Pinpoint the cell where the given text exists, returning its [x, y] midpoint coordinate. 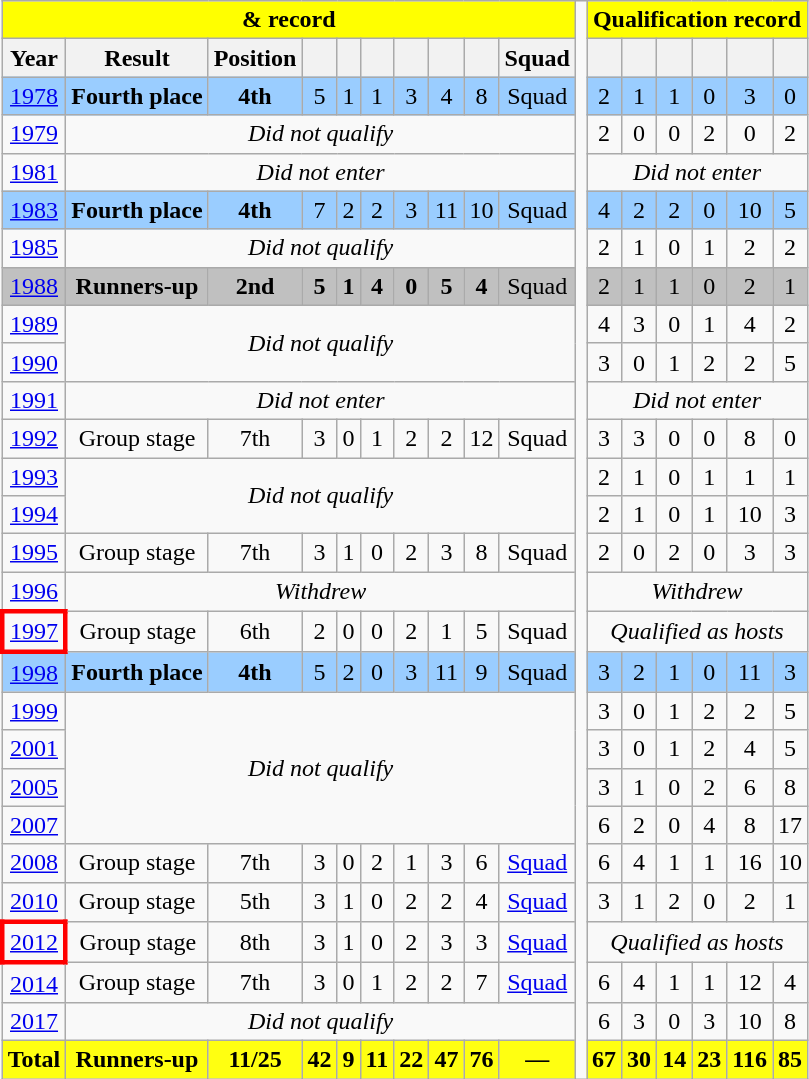
67 [604, 1059]
Position [255, 58]
2007 [34, 825]
23 [710, 1059]
1988 [34, 286]
16 [750, 863]
1978 [34, 96]
14 [674, 1059]
47 [446, 1059]
5th [255, 902]
1983 [34, 210]
1998 [34, 672]
Total [34, 1059]
1993 [34, 477]
2005 [34, 787]
17 [790, 825]
2012 [34, 942]
1979 [34, 134]
1994 [34, 515]
1989 [34, 324]
8th [255, 942]
Year [34, 58]
1995 [34, 553]
2nd [255, 286]
116 [750, 1059]
22 [412, 1059]
1996 [34, 592]
42 [320, 1059]
— [537, 1059]
1991 [34, 400]
& record [288, 20]
1992 [34, 438]
2001 [34, 749]
11/25 [255, 1059]
2008 [34, 863]
1990 [34, 362]
1981 [34, 172]
76 [482, 1059]
Result [137, 58]
6th [255, 632]
1985 [34, 248]
30 [640, 1059]
1999 [34, 711]
2014 [34, 983]
1997 [34, 632]
85 [790, 1059]
2017 [34, 1021]
Qualification record [696, 20]
2010 [34, 902]
